For the text-containing cell, return its midpoint in [x, y] coordinate format. 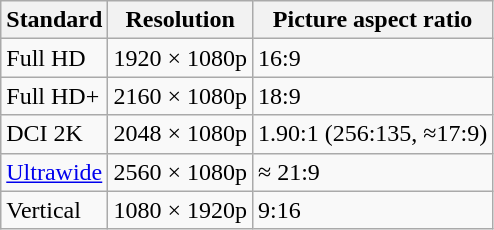
2160 × 1080p [180, 96]
Vertical [54, 210]
16:9 [372, 58]
1920 × 1080p [180, 58]
Resolution [180, 20]
Full HD [54, 58]
9:16 [372, 210]
Picture aspect ratio [372, 20]
Ultrawide [54, 172]
Standard [54, 20]
1.90:1 (256:135, ≈17:9) [372, 134]
≈ 21:9 [372, 172]
18:9 [372, 96]
Full HD+ [54, 96]
2560 × 1080p [180, 172]
1080 × 1920p [180, 210]
2048 × 1080p [180, 134]
DCI 2K [54, 134]
